Provide the [x, y] coordinate of the cell's center where the given text is located.  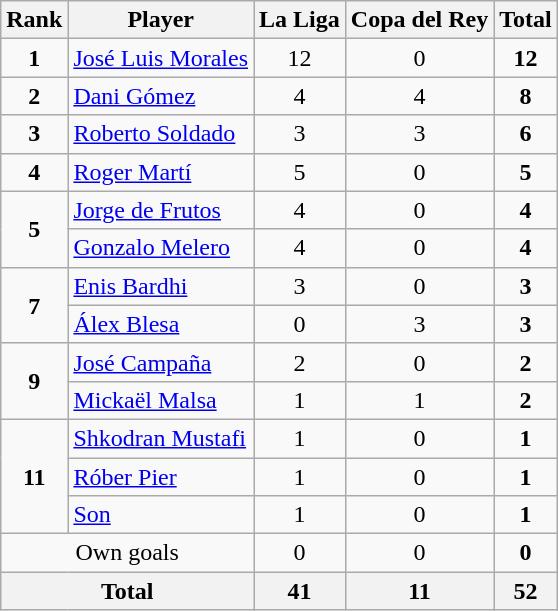
José Campaña [161, 362]
Álex Blesa [161, 324]
Roger Martí [161, 172]
8 [526, 96]
Own goals [128, 553]
Player [161, 20]
Rank [34, 20]
41 [300, 591]
52 [526, 591]
Mickaël Malsa [161, 400]
6 [526, 134]
7 [34, 305]
José Luis Morales [161, 58]
Son [161, 515]
Róber Pier [161, 477]
Shkodran Mustafi [161, 438]
Jorge de Frutos [161, 210]
Enis Bardhi [161, 286]
9 [34, 381]
Gonzalo Melero [161, 248]
Roberto Soldado [161, 134]
Copa del Rey [419, 20]
La Liga [300, 20]
Dani Gómez [161, 96]
